Search for the cell housing the specified text and yield its (X, Y) center coordinate. 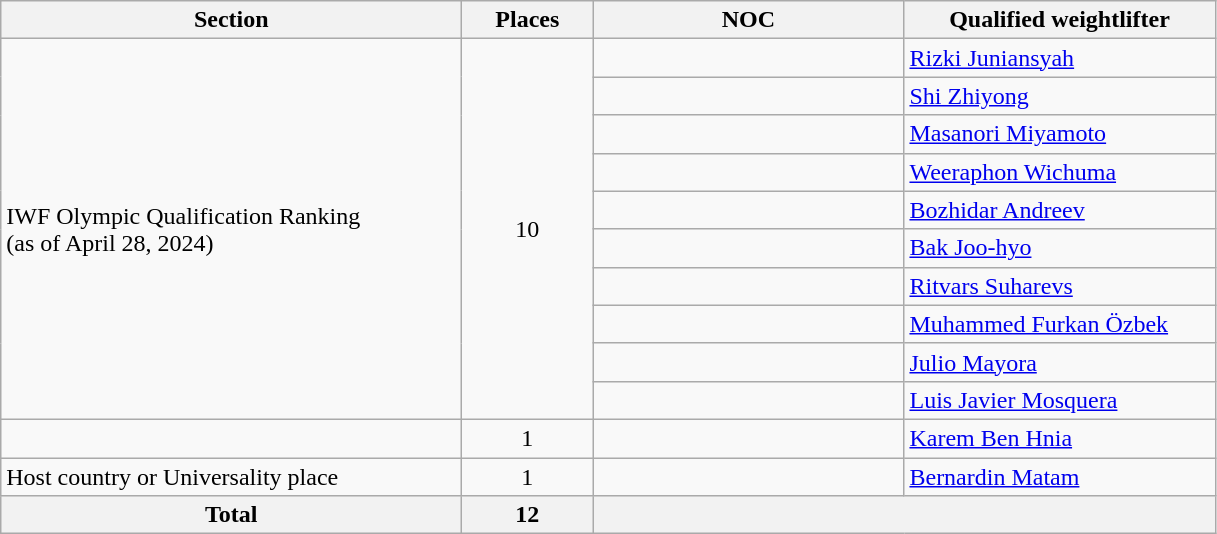
Weeraphon Wichuma (1060, 172)
Bak Joo-hyo (1060, 248)
IWF Olympic Qualification Ranking(as of April 28, 2024) (232, 230)
Bozhidar Andreev (1060, 210)
Masanori Miyamoto (1060, 134)
Luis Javier Mosquera (1060, 400)
Rizki Juniansyah (1060, 58)
Qualified weightlifter (1060, 20)
Total (232, 515)
Shi Zhiyong (1060, 96)
Julio Mayora (1060, 362)
Host country or Universality place (232, 477)
Ritvars Suharevs (1060, 286)
Section (232, 20)
Bernardin Matam (1060, 477)
10 (528, 230)
NOC (748, 20)
Places (528, 20)
Muhammed Furkan Özbek (1060, 324)
12 (528, 515)
Karem Ben Hnia (1060, 438)
